Return the [x, y] coordinate for the center point of the cell that contains the specified text.  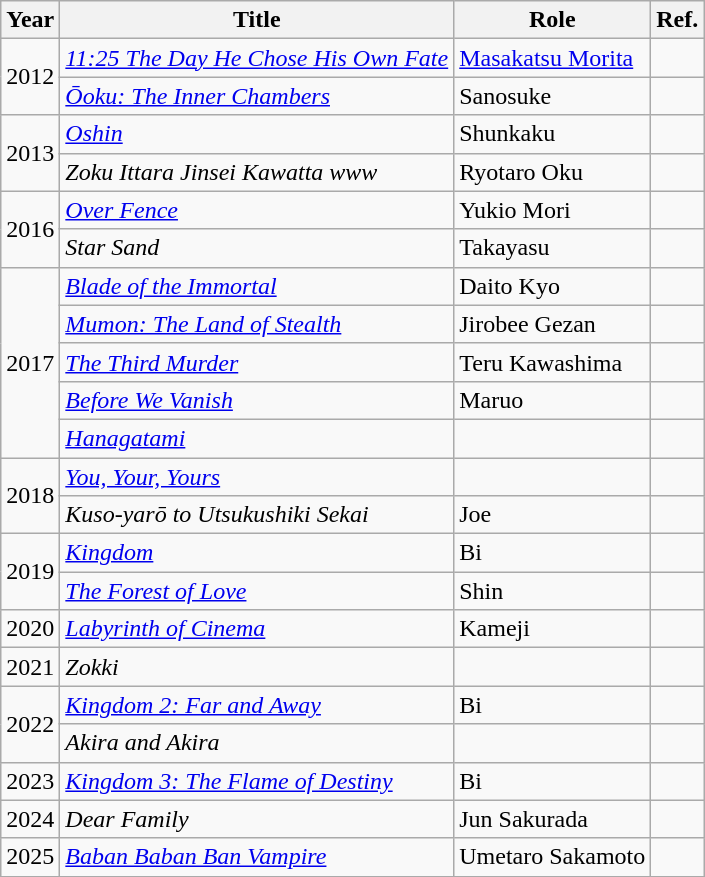
Zoku Ittara Jinsei Kawatta www [257, 172]
2020 [30, 629]
2016 [30, 229]
2019 [30, 572]
Kingdom 3: The Flame of Destiny [257, 781]
Kingdom [257, 553]
Kameji [552, 629]
Role [552, 20]
Takayasu [552, 248]
Jun Sakurada [552, 819]
Mumon: The Land of Stealth [257, 324]
2017 [30, 362]
Akira and Akira [257, 743]
Daito Kyo [552, 286]
You, Your, Yours [257, 477]
Dear Family [257, 819]
Kingdom 2: Far and Away [257, 705]
Title [257, 20]
The Third Murder [257, 362]
2018 [30, 496]
Jirobee Gezan [552, 324]
2021 [30, 667]
Teru Kawashima [552, 362]
Year [30, 20]
11:25 The Day He Chose His Own Fate [257, 58]
2025 [30, 857]
Hanagatami [257, 438]
Masakatsu Morita [552, 58]
Maruo [552, 400]
2013 [30, 153]
2022 [30, 724]
Star Sand [257, 248]
Oshin [257, 134]
Baban Baban Ban Vampire [257, 857]
Blade of the Immortal [257, 286]
Yukio Mori [552, 210]
Labyrinth of Cinema [257, 629]
Shin [552, 591]
Over Fence [257, 210]
Kuso-yarō to Utsukushiki Sekai [257, 515]
Ryotaro Oku [552, 172]
The Forest of Love [257, 591]
Ōoku: The Inner Chambers [257, 96]
Zokki [257, 667]
Umetaro Sakamoto [552, 857]
Shunkaku [552, 134]
Sanosuke [552, 96]
Before We Vanish [257, 400]
Ref. [678, 20]
2012 [30, 77]
Joe [552, 515]
2023 [30, 781]
2024 [30, 819]
